Return the [x, y] coordinate for the center point of the cell that contains the specified text.  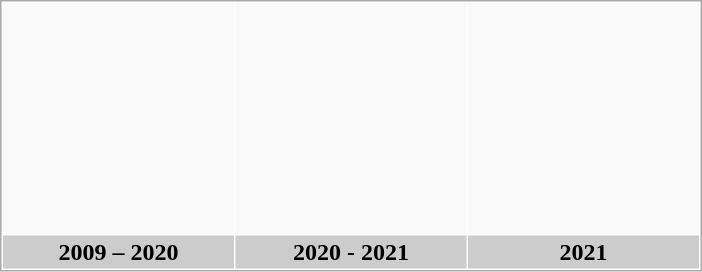
2009 – 2020 [118, 252]
2021 [584, 252]
2020 - 2021 [352, 252]
